Return the (x, y) coordinate for the center point of the cell that contains the specified text.  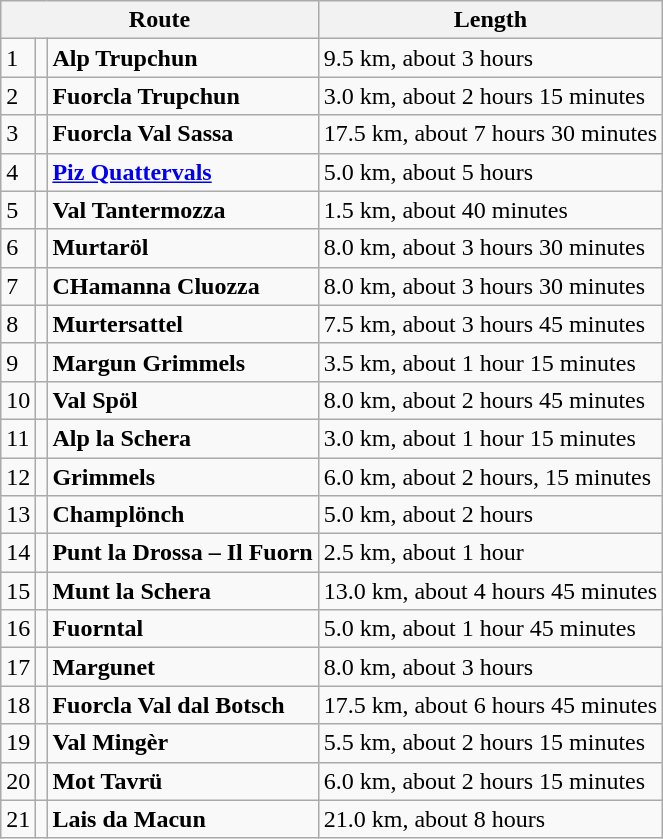
4 (18, 172)
6.0 km, about 2 hours 15 minutes (490, 781)
13 (18, 515)
8.0 km, about 3 hours (490, 667)
Punt la Drossa – Il Fuorn (182, 553)
Grimmels (182, 477)
Champlönch (182, 515)
6 (18, 248)
12 (18, 477)
Fuorcla Val dal Botsch (182, 705)
17 (18, 667)
5.5 km, about 2 hours 15 minutes (490, 743)
Lais da Macun (182, 819)
Murtersattel (182, 324)
18 (18, 705)
15 (18, 591)
Murtaröl (182, 248)
6.0 km, about 2 hours, 15 minutes (490, 477)
1 (18, 58)
17.5 km, about 7 hours 30 minutes (490, 134)
Alp la Schera (182, 438)
Route (160, 20)
9 (18, 362)
Fuorntal (182, 629)
Munt la Schera (182, 591)
Alp Trupchun (182, 58)
9.5 km, about 3 hours (490, 58)
Margun Grimmels (182, 362)
21 (18, 819)
5 (18, 210)
Piz Quattervals (182, 172)
Val Spöl (182, 400)
2 (18, 96)
3.5 km, about 1 hour 15 minutes (490, 362)
3.0 km, about 1 hour 15 minutes (490, 438)
Val Tantermozza (182, 210)
Length (490, 20)
3 (18, 134)
1.5 km, about 40 minutes (490, 210)
16 (18, 629)
17.5 km, about 6 hours 45 minutes (490, 705)
2.5 km, about 1 hour (490, 553)
14 (18, 553)
19 (18, 743)
8.0 km, about 2 hours 45 minutes (490, 400)
Fuorcla Val Sassa (182, 134)
13.0 km, about 4 hours 45 minutes (490, 591)
7 (18, 286)
5.0 km, about 2 hours (490, 515)
10 (18, 400)
21.0 km, about 8 hours (490, 819)
CHamanna Cluozza (182, 286)
Margunet (182, 667)
20 (18, 781)
Mot Tavrü (182, 781)
11 (18, 438)
3.0 km, about 2 hours 15 minutes (490, 96)
5.0 km, about 1 hour 45 minutes (490, 629)
8 (18, 324)
Val Mingèr (182, 743)
Fuorcla Trupchun (182, 96)
7.5 km, about 3 hours 45 minutes (490, 324)
5.0 km, about 5 hours (490, 172)
